Determine the [X, Y] coordinate at the center of the cell enclosing the given text.  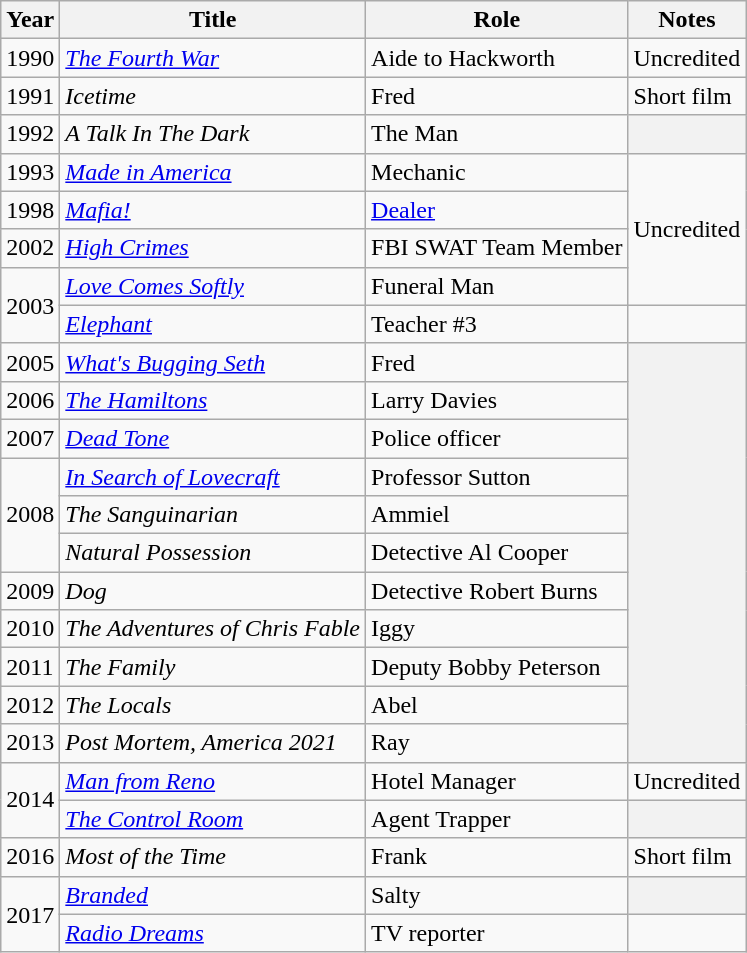
2011 [30, 667]
What's Bugging Seth [213, 362]
2002 [30, 248]
Mechanic [497, 172]
Detective Robert Burns [497, 591]
2016 [30, 857]
Notes [687, 20]
Agent Trapper [497, 819]
Deputy Bobby Peterson [497, 667]
The Sanguinarian [213, 515]
Dealer [497, 210]
The Hamiltons [213, 400]
1998 [30, 210]
Most of the Time [213, 857]
Dog [213, 591]
The Adventures of Chris Fable [213, 629]
Funeral Man [497, 286]
Man from Reno [213, 781]
The Locals [213, 705]
2005 [30, 362]
FBI SWAT Team Member [497, 248]
2008 [30, 515]
Detective Al Cooper [497, 553]
Iggy [497, 629]
2009 [30, 591]
Professor Sutton [497, 477]
A Talk In The Dark [213, 134]
Post Mortem, America 2021 [213, 743]
2013 [30, 743]
High Crimes [213, 248]
The Family [213, 667]
2007 [30, 438]
Mafia! [213, 210]
Hotel Manager [497, 781]
1991 [30, 96]
TV reporter [497, 933]
1992 [30, 134]
Title [213, 20]
Aide to Hackworth [497, 58]
Branded [213, 895]
Abel [497, 705]
2006 [30, 400]
2010 [30, 629]
Icetime [213, 96]
2014 [30, 800]
1993 [30, 172]
Radio Dreams [213, 933]
2003 [30, 305]
Dead Tone [213, 438]
In Search of Lovecraft [213, 477]
Elephant [213, 324]
2017 [30, 914]
Salty [497, 895]
2012 [30, 705]
Larry Davies [497, 400]
Ray [497, 743]
Natural Possession [213, 553]
Love Comes Softly [213, 286]
Police officer [497, 438]
Frank [497, 857]
The Man [497, 134]
Role [497, 20]
Made in America [213, 172]
Ammiel [497, 515]
Year [30, 20]
The Fourth War [213, 58]
Teacher #3 [497, 324]
The Control Room [213, 819]
1990 [30, 58]
